From the cell containing the given text, extract its center point as (x, y) coordinate. 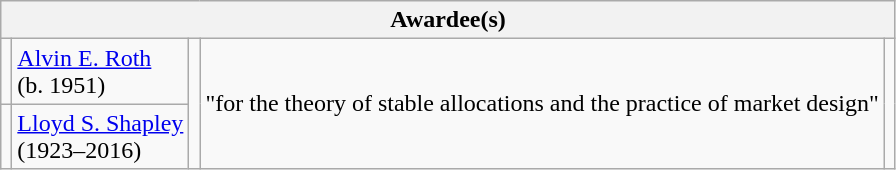
Awardee(s) (448, 20)
Lloyd S. Shapley(1923–2016) (100, 136)
Alvin E. Roth(b. 1951) (100, 72)
"for the theory of stable allocations and the practice of market design" (542, 104)
